Output the (x, y) coordinate of the center of the cell containing the given text.  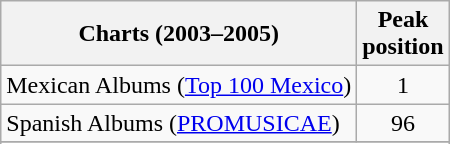
Mexican Albums (Top 100 Mexico) (179, 85)
96 (403, 123)
Spanish Albums (PROMUSICAE) (179, 123)
Charts (2003–2005) (179, 34)
1 (403, 85)
Peakposition (403, 34)
